Identify which cell holds the provided text, then report its (x, y) central coordinate. 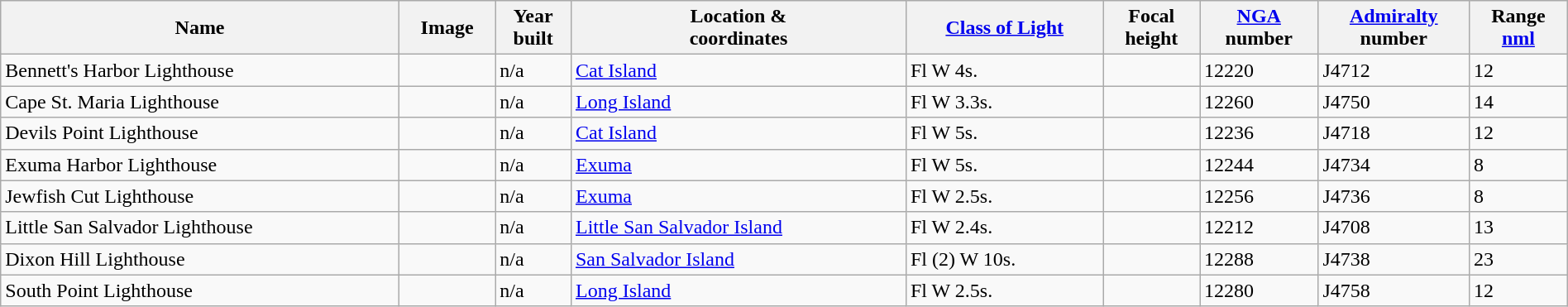
12244 (1259, 165)
Fl W 4s. (1004, 70)
14 (1518, 102)
12288 (1259, 259)
South Point Lighthouse (200, 290)
J4736 (1394, 196)
Focalheight (1151, 28)
J4758 (1394, 290)
Rangenml (1518, 28)
Admiraltynumber (1394, 28)
San Salvador Island (738, 259)
12260 (1259, 102)
Image (447, 28)
23 (1518, 259)
Name (200, 28)
Class of Light (1004, 28)
J4738 (1394, 259)
12212 (1259, 228)
Bennett's Harbor Lighthouse (200, 70)
NGAnumber (1259, 28)
12280 (1259, 290)
Jewfish Cut Lighthouse (200, 196)
12256 (1259, 196)
Devils Point Lighthouse (200, 133)
J4734 (1394, 165)
J4712 (1394, 70)
J4718 (1394, 133)
Fl W 2.4s. (1004, 228)
Exuma Harbor Lighthouse (200, 165)
Fl W 3.3s. (1004, 102)
13 (1518, 228)
Dixon Hill Lighthouse (200, 259)
12236 (1259, 133)
Cape St. Maria Lighthouse (200, 102)
Location & coordinates (738, 28)
Little San Salvador Lighthouse (200, 228)
J4708 (1394, 228)
Little San Salvador Island (738, 228)
J4750 (1394, 102)
12220 (1259, 70)
Fl (2) W 10s. (1004, 259)
Yearbuilt (533, 28)
